Output the (x, y) coordinate of the center of the cell containing the given text.  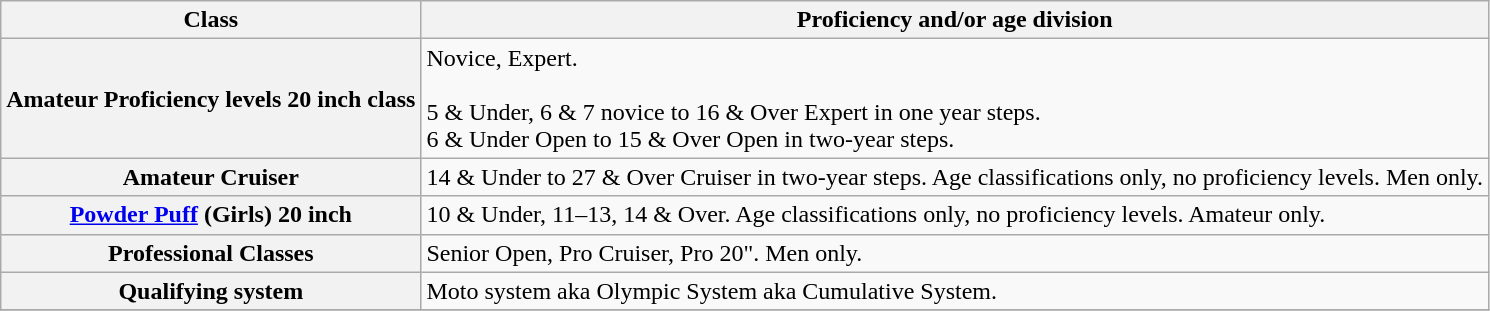
Amateur Proficiency levels 20 inch class (211, 98)
Senior Open, Pro Cruiser, Pro 20". Men only. (955, 253)
Amateur Cruiser (211, 177)
Class (211, 20)
Novice, Expert.5 & Under, 6 & 7 novice to 16 & Over Expert in one year steps. 6 & Under Open to 15 & Over Open in two-year steps. (955, 98)
10 & Under, 11–13, 14 & Over. Age classifications only, no proficiency levels. Amateur only. (955, 215)
Qualifying system (211, 291)
Moto system aka Olympic System aka Cumulative System. (955, 291)
Powder Puff (Girls) 20 inch (211, 215)
Professional Classes (211, 253)
14 & Under to 27 & Over Cruiser in two-year steps. Age classifications only, no proficiency levels. Men only. (955, 177)
Proficiency and/or age division (955, 20)
